Scan for the cell matching the given text and deliver its [x, y] coordinate at center. 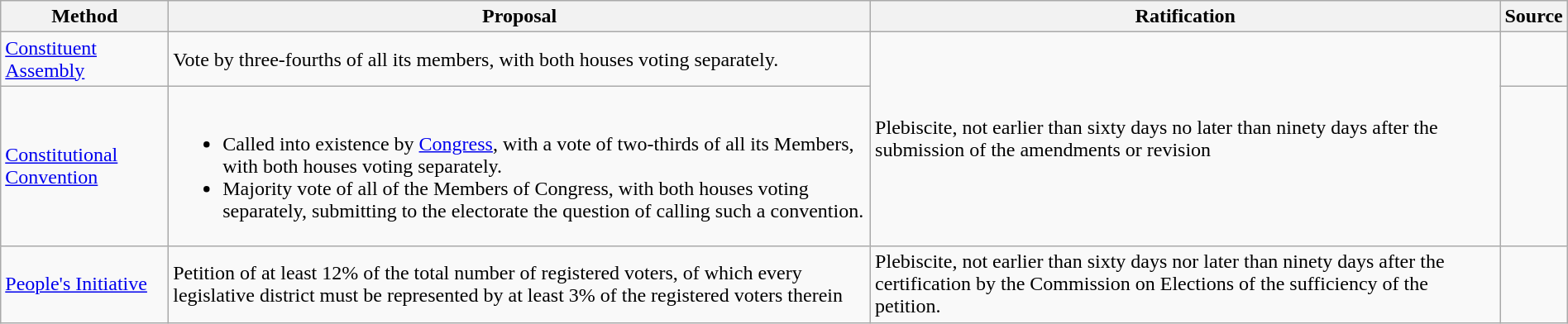
Plebiscite, not earlier than sixty days no later than ninety days after the submission of the amendments or revision [1186, 139]
People's Initiative [84, 284]
Constituent Assembly [84, 60]
Method [84, 17]
Ratification [1186, 17]
Proposal [519, 17]
Source [1533, 17]
Constitutional Convention [84, 166]
Vote by three-fourths of all its members, with both houses voting separately. [519, 60]
